Return the (X, Y) coordinate for the center point of the cell that contains the specified text.  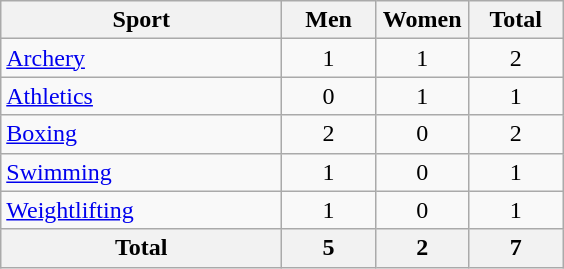
Sport (142, 20)
Athletics (142, 96)
Weightlifting (142, 210)
7 (516, 248)
Men (329, 20)
Swimming (142, 172)
Women (422, 20)
Boxing (142, 134)
Archery (142, 58)
5 (329, 248)
